For the text-containing cell, return its midpoint in (x, y) coordinate format. 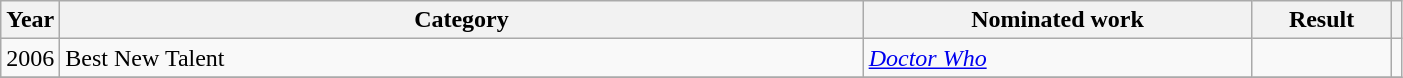
Nominated work (1058, 20)
Year (30, 20)
Doctor Who (1058, 58)
2006 (30, 58)
Best New Talent (462, 58)
Result (1322, 20)
Category (462, 20)
